Output the (x, y) coordinate of the center of the cell containing the given text.  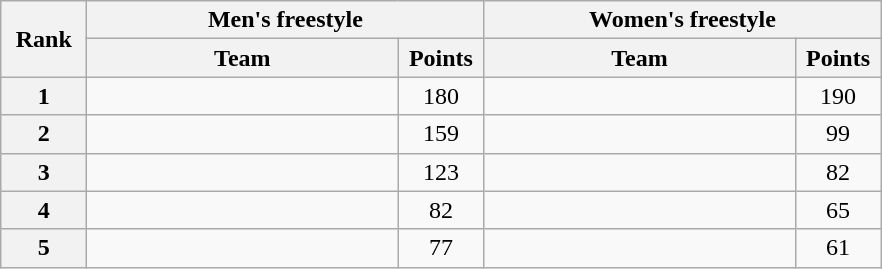
61 (838, 248)
190 (838, 96)
65 (838, 210)
Men's freestyle (286, 20)
159 (441, 134)
Women's freestyle (682, 20)
2 (44, 134)
180 (441, 96)
77 (441, 248)
123 (441, 172)
3 (44, 172)
99 (838, 134)
Rank (44, 39)
4 (44, 210)
1 (44, 96)
5 (44, 248)
